Capture the cell that displays the provided text and extract its [X, Y] central coordinate. 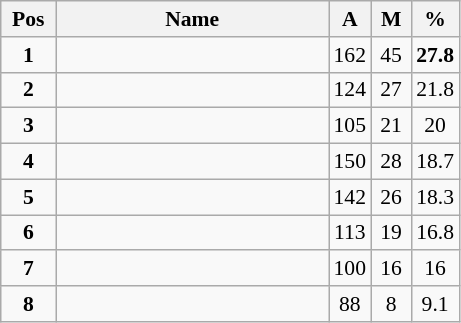
20 [435, 126]
4 [28, 162]
9.1 [435, 304]
6 [28, 233]
% [435, 19]
150 [350, 162]
7 [28, 269]
A [350, 19]
45 [391, 55]
19 [391, 233]
Pos [28, 19]
28 [391, 162]
162 [350, 55]
124 [350, 90]
27.8 [435, 55]
27 [391, 90]
5 [28, 197]
16.8 [435, 233]
Name [192, 19]
105 [350, 126]
18.3 [435, 197]
113 [350, 233]
21.8 [435, 90]
18.7 [435, 162]
M [391, 19]
100 [350, 269]
142 [350, 197]
26 [391, 197]
2 [28, 90]
21 [391, 126]
88 [350, 304]
1 [28, 55]
3 [28, 126]
